Extract the (x, y) coordinate from the center of the cell holding the provided text.  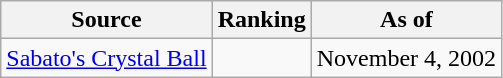
As of (406, 20)
Source (106, 20)
Ranking (262, 20)
Sabato's Crystal Ball (106, 58)
November 4, 2002 (406, 58)
